Search for the cell housing the specified text and yield its (X, Y) center coordinate. 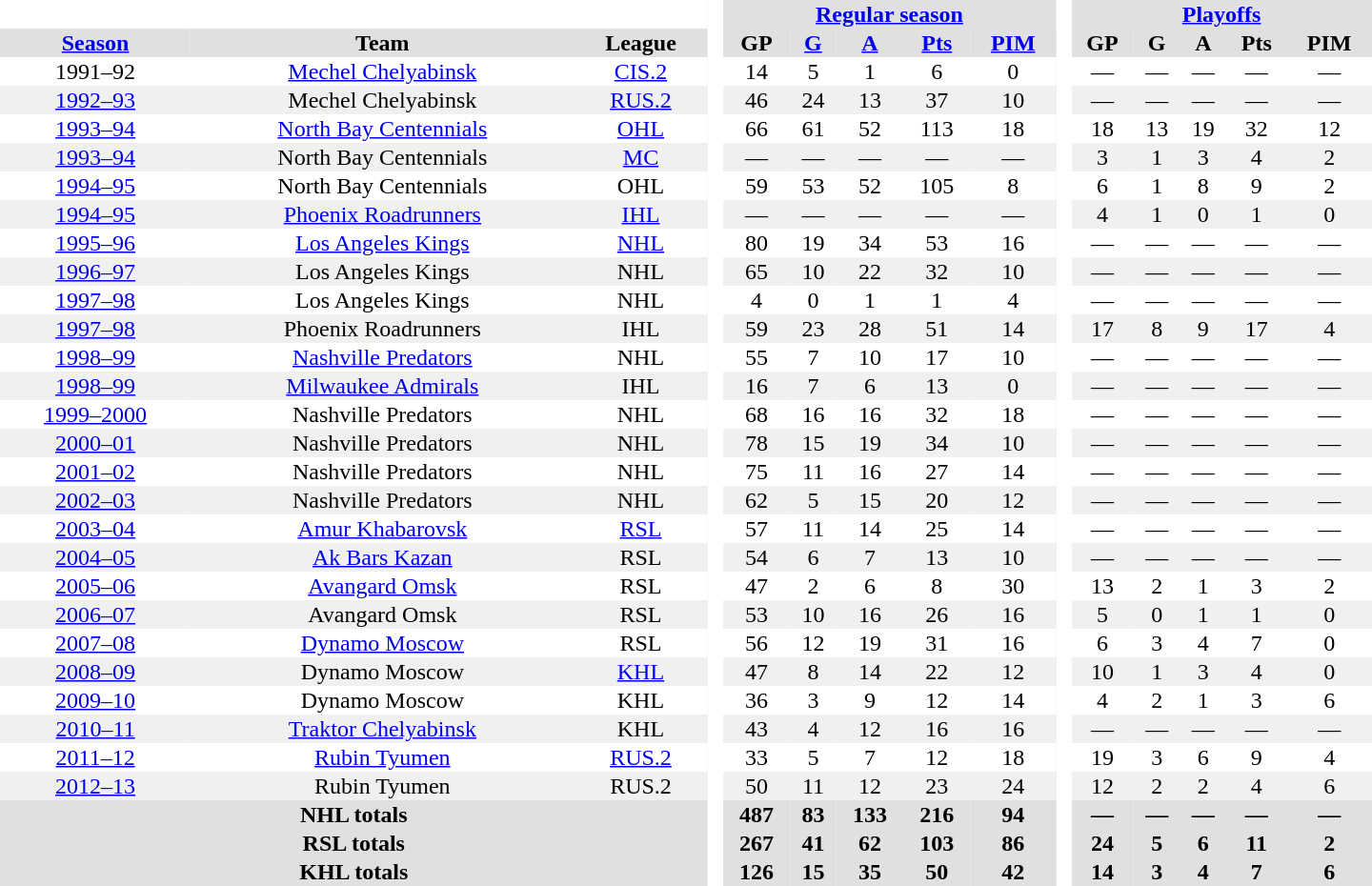
86 (1013, 843)
2006–07 (95, 614)
CIS.2 (640, 71)
37 (937, 100)
25 (937, 529)
216 (937, 815)
54 (757, 557)
66 (757, 129)
1999–2000 (95, 414)
MC (640, 157)
42 (1013, 872)
Playoffs (1221, 14)
41 (814, 843)
35 (870, 872)
80 (757, 243)
NHL totals (354, 815)
83 (814, 815)
133 (870, 815)
2003–04 (95, 529)
2012–13 (95, 786)
2005–06 (95, 586)
68 (757, 414)
20 (937, 500)
2009–10 (95, 700)
27 (937, 472)
2008–09 (95, 672)
28 (870, 329)
Ak Bars Kazan (382, 557)
267 (757, 843)
Regular season (890, 14)
Traktor Chelyabinsk (382, 729)
33 (757, 757)
103 (937, 843)
26 (937, 614)
2002–03 (95, 500)
57 (757, 529)
Season (95, 43)
1996–97 (95, 272)
2000–01 (95, 443)
Amur Khabarovsk (382, 529)
78 (757, 443)
36 (757, 700)
2001–02 (95, 472)
94 (1013, 815)
55 (757, 357)
75 (757, 472)
113 (937, 129)
487 (757, 815)
43 (757, 729)
2004–05 (95, 557)
KHL totals (354, 872)
RSL totals (354, 843)
2007–08 (95, 643)
2010–11 (95, 729)
Milwaukee Admirals (382, 386)
League (640, 43)
126 (757, 872)
30 (1013, 586)
46 (757, 100)
1992–93 (95, 100)
31 (937, 643)
2011–12 (95, 757)
51 (937, 329)
61 (814, 129)
1991–92 (95, 71)
65 (757, 272)
1995–96 (95, 243)
105 (937, 186)
56 (757, 643)
Team (382, 43)
